Search for the cell housing the specified text and yield its [x, y] center coordinate. 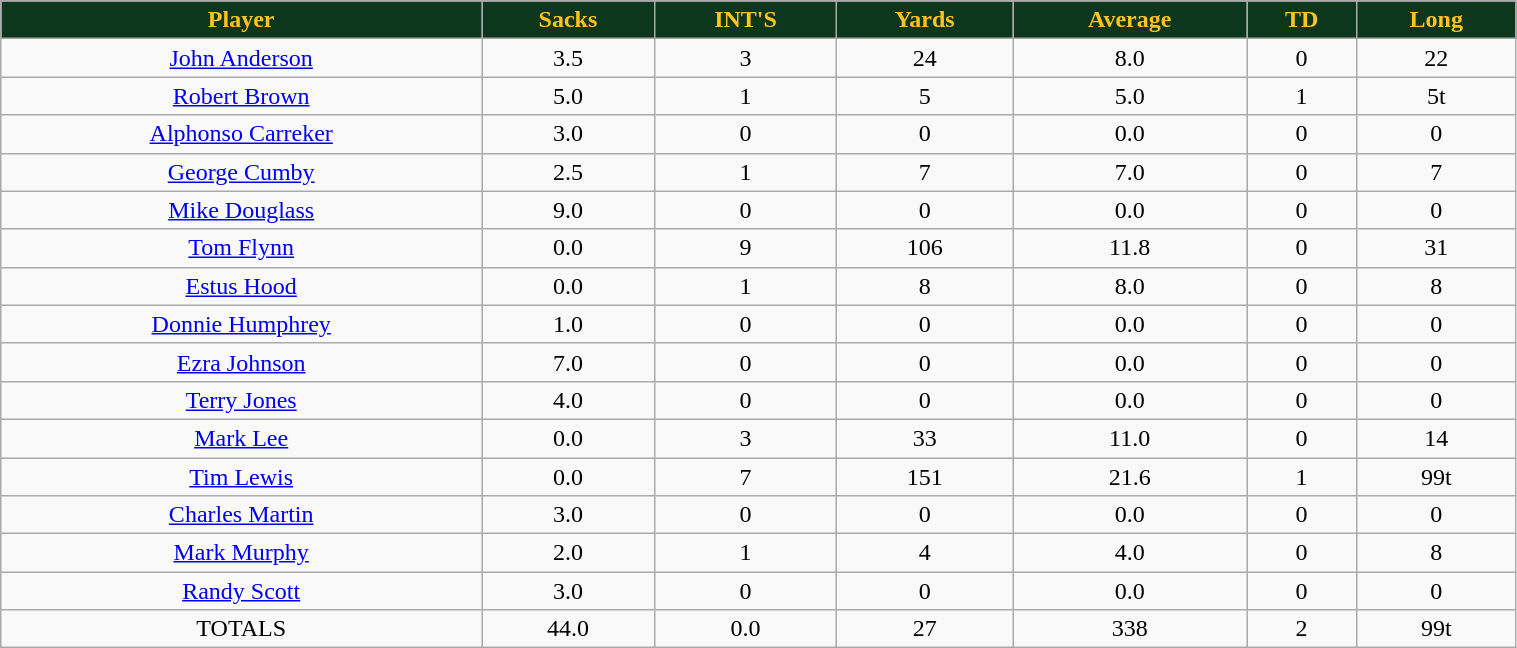
Long [1436, 20]
106 [925, 248]
George Cumby [242, 172]
TD [1302, 20]
Donnie Humphrey [242, 324]
Mike Douglass [242, 210]
Tim Lewis [242, 477]
33 [925, 438]
Average [1130, 20]
Ezra Johnson [242, 362]
9 [746, 248]
27 [925, 629]
Mark Murphy [242, 553]
Sacks [568, 20]
Estus Hood [242, 286]
31 [1436, 248]
9.0 [568, 210]
INT'S [746, 20]
Yards [925, 20]
1.0 [568, 324]
21.6 [1130, 477]
3.5 [568, 58]
TOTALS [242, 629]
Player [242, 20]
338 [1130, 629]
14 [1436, 438]
151 [925, 477]
Robert Brown [242, 96]
2.0 [568, 553]
2 [1302, 629]
John Anderson [242, 58]
4 [925, 553]
Tom Flynn [242, 248]
24 [925, 58]
2.5 [568, 172]
22 [1436, 58]
Randy Scott [242, 591]
11.8 [1130, 248]
44.0 [568, 629]
11.0 [1130, 438]
Charles Martin [242, 515]
Terry Jones [242, 400]
5t [1436, 96]
Mark Lee [242, 438]
5 [925, 96]
Alphonso Carreker [242, 134]
